Scan for the cell matching the given text and deliver its [X, Y] coordinate at center. 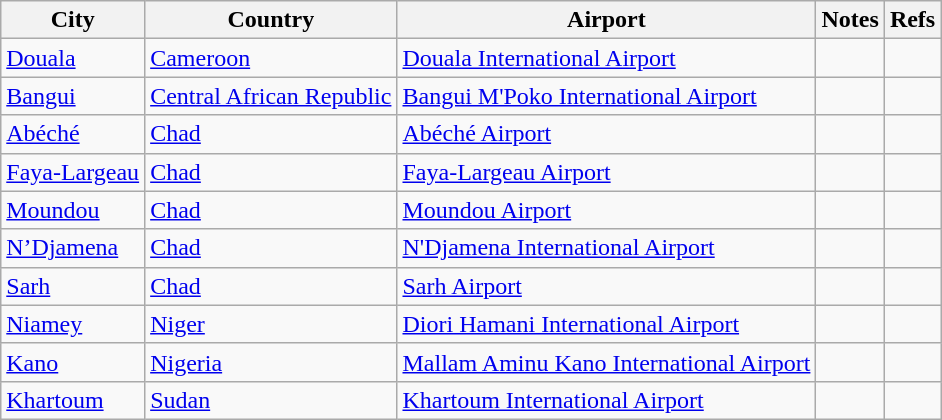
Refs [912, 20]
Sudan [271, 400]
Douala [73, 58]
Abéché Airport [606, 134]
City [73, 20]
Cameroon [271, 58]
N'Djamena International Airport [606, 248]
Khartoum International Airport [606, 400]
Sarh [73, 286]
Central African Republic [271, 96]
Mallam Aminu Kano International Airport [606, 362]
Douala International Airport [606, 58]
Kano [73, 362]
Notes [850, 20]
Airport [606, 20]
Bangui [73, 96]
Khartoum [73, 400]
Moundou Airport [606, 210]
Sarh Airport [606, 286]
N’Djamena [73, 248]
Niger [271, 324]
Nigeria [271, 362]
Country [271, 20]
Moundou [73, 210]
Faya-Largeau [73, 172]
Diori Hamani International Airport [606, 324]
Faya-Largeau Airport [606, 172]
Bangui M'Poko International Airport [606, 96]
Abéché [73, 134]
Niamey [73, 324]
